Scan for the cell matching the given text and deliver its [x, y] coordinate at center. 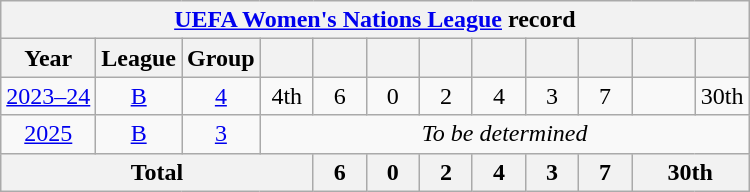
2025 [48, 134]
Group [222, 58]
Year [48, 58]
4th [286, 96]
UEFA Women's Nations League record [375, 20]
To be determined [504, 134]
Total [158, 172]
League [139, 58]
2023–24 [48, 96]
